From the cell containing the given text, extract its center point as (x, y) coordinate. 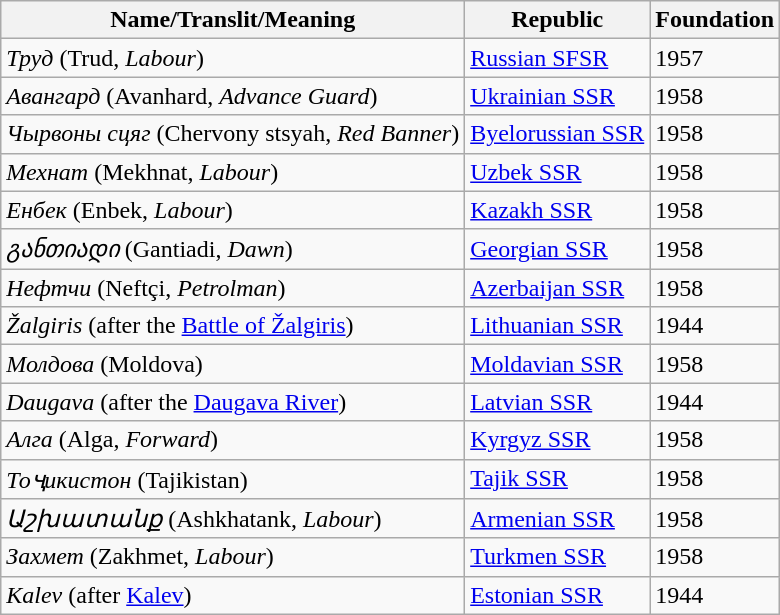
Georgian SSR (558, 249)
Աշխատանք (Ashkhatank, Labour) (233, 519)
Tajik SSR (558, 479)
Авангард (Avanhard, Advance Guard) (233, 96)
Estonian SSR (558, 595)
Republic (558, 20)
Name/Translit/Meaning (233, 20)
Uzbek SSR (558, 172)
Нефтчи (Neftçi, Petrolman) (233, 288)
Енбек (Enbek, Labour) (233, 210)
Kalev (after Kalev) (233, 595)
Молдова (Moldova) (233, 364)
Armenian SSR (558, 519)
Latvian SSR (558, 402)
Byelorussian SSR (558, 134)
Труд (Trud, Labour) (233, 58)
1957 (715, 58)
Daugava (after the Daugava River) (233, 402)
Чырвоны сцяг (Сhervony stsyah, Red Banner) (233, 134)
Тоҷикистон (Tajikistan) (233, 479)
Lithuanian SSR (558, 326)
Russian SFSR (558, 58)
Мехнат (Mekhnat, Labour) (233, 172)
Moldavian SSR (558, 364)
Kyrgyz SSR (558, 440)
განთიადი (Gantiadi, Dawn) (233, 249)
Azerbaijan SSR (558, 288)
Turkmen SSR (558, 557)
Foundation (715, 20)
Захмет (Zakhmet, Labour) (233, 557)
Алга (Alga, Forward) (233, 440)
Žalgiris (after the Battle of Žalgiris) (233, 326)
Kazakh SSR (558, 210)
Ukrainian SSR (558, 96)
